Determine the [X, Y] coordinate at the center of the cell enclosing the given text.  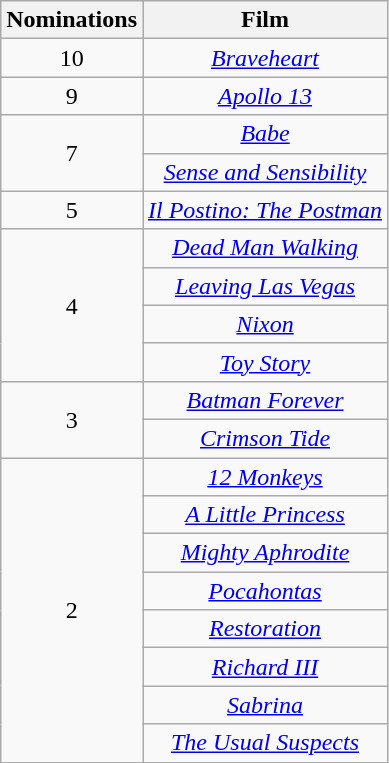
7 [72, 153]
3 [72, 419]
Nominations [72, 20]
Film [264, 20]
Batman Forever [264, 400]
A Little Princess [264, 515]
Sense and Sensibility [264, 172]
Pocahontas [264, 591]
Nixon [264, 324]
Mighty Aphrodite [264, 553]
Restoration [264, 629]
Crimson Tide [264, 438]
Apollo 13 [264, 96]
The Usual Suspects [264, 743]
Sabrina [264, 705]
2 [72, 610]
Babe [264, 134]
5 [72, 210]
Dead Man Walking [264, 248]
Toy Story [264, 362]
12 Monkeys [264, 477]
Leaving Las Vegas [264, 286]
Il Postino: The Postman [264, 210]
Richard III [264, 667]
4 [72, 305]
9 [72, 96]
10 [72, 58]
Braveheart [264, 58]
